Locate the cell with the specified text and output its (x, y) center coordinate. 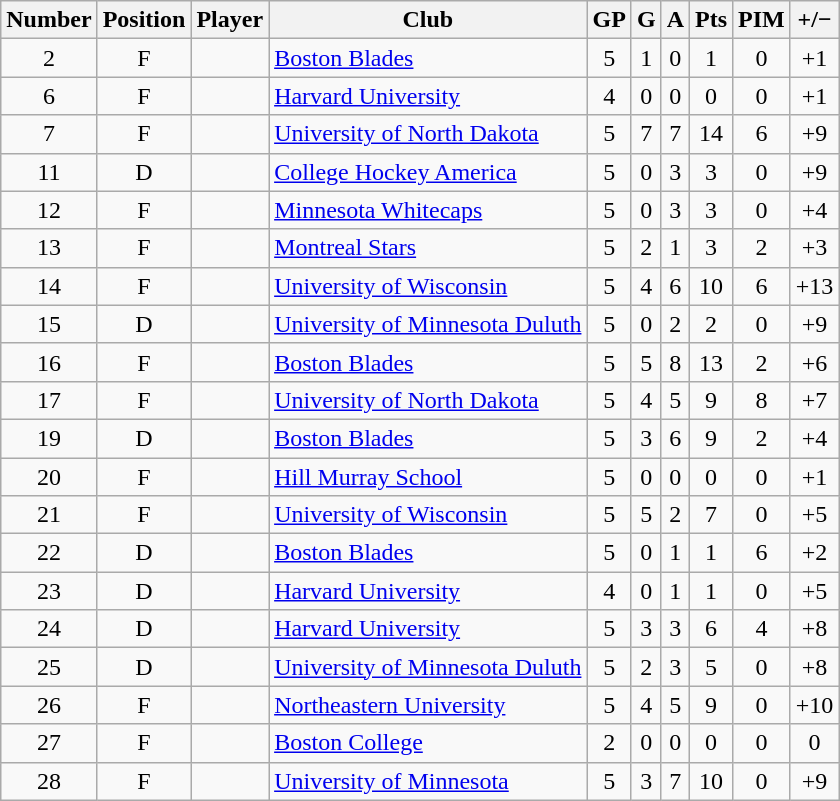
Northeastern University (428, 705)
25 (49, 667)
15 (49, 324)
GP (609, 20)
+3 (814, 248)
Minnesota Whitecaps (428, 210)
College Hockey America (428, 172)
+7 (814, 400)
Club (428, 20)
+13 (814, 286)
16 (49, 362)
PIM (762, 20)
Boston College (428, 743)
+10 (814, 705)
19 (49, 438)
12 (49, 210)
Hill Murray School (428, 477)
22 (49, 553)
20 (49, 477)
Montreal Stars (428, 248)
Player (230, 20)
G (646, 20)
+/− (814, 20)
University of Minnesota (428, 781)
A (675, 20)
26 (49, 705)
Position (144, 20)
27 (49, 743)
+6 (814, 362)
24 (49, 629)
17 (49, 400)
11 (49, 172)
Pts (712, 20)
+2 (814, 553)
28 (49, 781)
Number (49, 20)
21 (49, 515)
23 (49, 591)
